Extract the [X, Y] coordinate from the center of the cell holding the provided text.  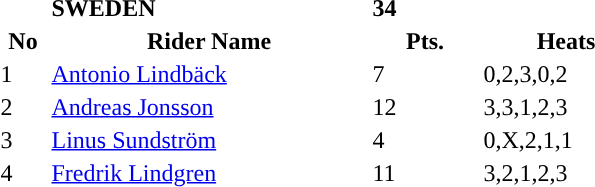
4 [425, 140]
Andreas Jonsson [209, 107]
Pts. [425, 41]
Antonio Lindbäck [209, 74]
7 [425, 74]
Linus Sundström [209, 140]
12 [425, 107]
Rider Name [209, 41]
